Pinpoint the cell where the given text exists, returning its [X, Y] midpoint coordinate. 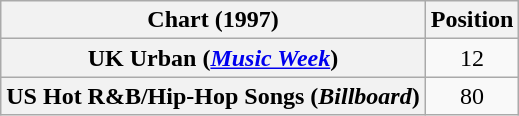
12 [472, 58]
UK Urban (Music Week) [213, 58]
US Hot R&B/Hip-Hop Songs (Billboard) [213, 96]
Position [472, 20]
80 [472, 96]
Chart (1997) [213, 20]
